Find where the given text appears and provide that cell's center as [X, Y] coordinate. 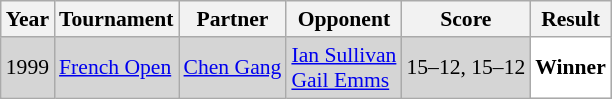
Winner [570, 68]
Result [570, 19]
1999 [28, 68]
Partner [233, 19]
French Open [116, 68]
Score [466, 19]
Chen Gang [233, 68]
Opponent [344, 19]
Tournament [116, 19]
Ian Sullivan Gail Emms [344, 68]
Year [28, 19]
15–12, 15–12 [466, 68]
